Pinpoint the cell where the given text exists, returning its (X, Y) midpoint coordinate. 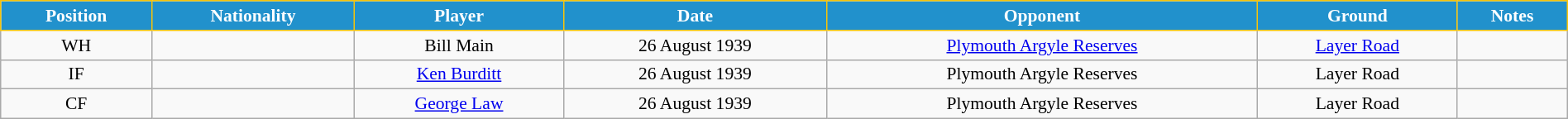
Nationality (253, 16)
Opponent (1042, 16)
Player (458, 16)
George Law (458, 104)
CF (76, 104)
IF (76, 74)
Bill Main (458, 45)
Ground (1358, 16)
WH (76, 45)
Notes (1512, 16)
Date (696, 16)
Position (76, 16)
Ken Burditt (458, 74)
